Search for the cell housing the specified text and yield its (x, y) center coordinate. 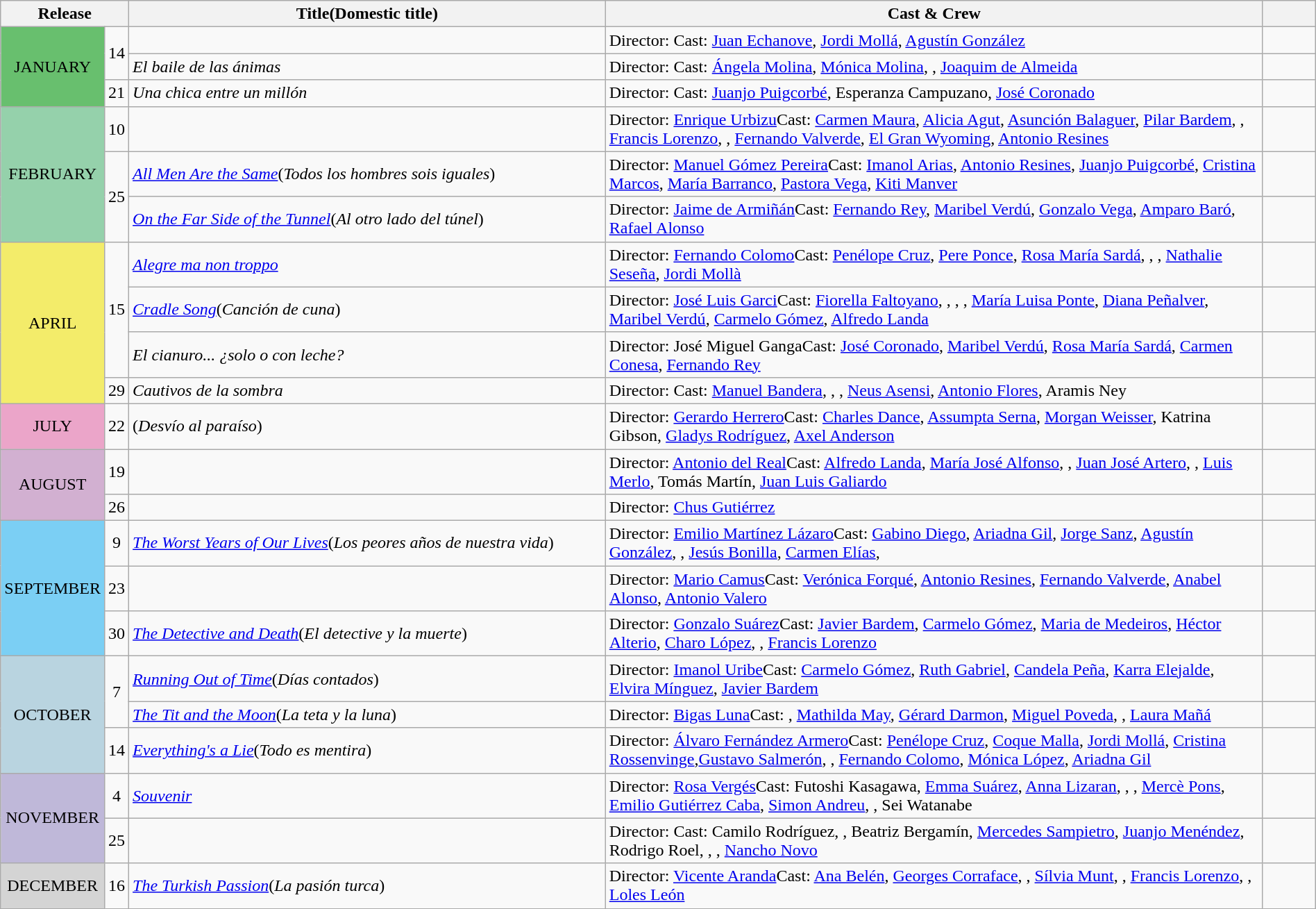
Director: Emilio Martínez LázaroCast: Gabino Diego, Ariadna Gil, Jorge Sanz, Agustín González, , Jesús Bonilla, Carmen Elías, (934, 543)
Alegre ma non troppo (368, 264)
Everything's a Lie(Todo es mentira) (368, 750)
Director: Vicente ArandaCast: Ana Belén, Georges Corraface, , Sílvia Munt, , Francis Lorenzo, , Loles León (934, 886)
Director: Antonio del RealCast: Alfredo Landa, María José Alfonso, , Juan José Artero, , Luis Merlo, Tomás Martín, Juan Luis Galiardo (934, 471)
The Detective and Death(El detective y la muerte) (368, 633)
Director: Mario CamusCast: Verónica Forqué, Antonio Resines, Fernando Valverde, Anabel Alonso, Antonio Valero (934, 589)
AUGUST (53, 485)
DECEMBER (53, 886)
Cast & Crew (934, 14)
21 (117, 93)
Director: José Luis GarciCast: Fiorella Faltoyano, , , , María Luisa Ponte, Diana Peñalver, Maribel Verdú, Carmelo Gómez, Alfredo Landa (934, 310)
29 (117, 390)
El baile de las ánimas (368, 67)
Director: Gerardo HerreroCast: Charles Dance, Assumpta Serna, Morgan Weisser, Katrina Gibson, Gladys Rodríguez, Axel Anderson (934, 426)
Souvenir (368, 796)
9 (117, 543)
Director: Manuel Gómez PereiraCast: Imanol Arias, Antonio Resines, Juanjo Puigcorbé, Cristina Marcos, María Barranco, Pastora Vega, Kiti Manver (934, 174)
30 (117, 633)
(Desvío al paraíso) (368, 426)
Director: Fernando ColomoCast: Penélope Cruz, Pere Ponce, Rosa María Sardá, , , Nathalie Seseña, Jordi Mollà (934, 264)
The Tit and the Moon(La teta y la luna) (368, 715)
Director: Imanol UribeCast: Carmelo Gómez, Ruth Gabriel, Candela Peña, Karra Elejalde, Elvira Mínguez, Javier Bardem (934, 679)
19 (117, 471)
Director: Chus Gutiérrez (934, 508)
22 (117, 426)
NOVEMBER (53, 818)
Director: Cast: Camilo Rodríguez, , Beatriz Bergamín, Mercedes Sampietro, Juanjo Menéndez, Rodrigo Roel, , , Nancho Novo (934, 840)
16 (117, 886)
OCTOBER (53, 715)
On the Far Side of the Tunnel(Al otro lado del túnel) (368, 219)
7 (117, 692)
JULY (53, 426)
The Turkish Passion(La pasión turca) (368, 886)
Director: José Miguel GangaCast: José Coronado, Maribel Verdú, Rosa María Sardá, Carmen Conesa, Fernando Rey (934, 354)
Cautivos de la sombra (368, 390)
Cradle Song(Canción de cuna) (368, 310)
10 (117, 129)
The Worst Years of Our Lives(Los peores años de nuestra vida) (368, 543)
Running Out of Time(Días contados) (368, 679)
26 (117, 508)
Director: Cast: Juanjo Puigcorbé, Esperanza Campuzano, José Coronado (934, 93)
APRIL (53, 322)
Director: Cast: Manuel Bandera, , , Neus Asensi, Antonio Flores, Aramis Ney (934, 390)
Director: Gonzalo SuárezCast: Javier Bardem, Carmelo Gómez, Maria de Medeiros, Héctor Alterio, Charo López, , Francis Lorenzo (934, 633)
Una chica entre un millón (368, 93)
Title(Domestic title) (368, 14)
Release (65, 14)
Director: Rosa VergésCast: Futoshi Kasagawa, Emma Suárez, Anna Lizaran, , , Mercè Pons, Emilio Gutiérrez Caba, Simon Andreu, , Sei Watanabe (934, 796)
JANUARY (53, 67)
All Men Are the Same(Todos los hombres sois iguales) (368, 174)
SEPTEMBER (53, 589)
Director: Jaime de ArmiñánCast: Fernando Rey, Maribel Verdú, Gonzalo Vega, Amparo Baró, Rafael Alonso (934, 219)
15 (117, 310)
Director: Bigas LunaCast: , Mathilda May, Gérard Darmon, Miguel Poveda, , Laura Mañá (934, 715)
El cianuro... ¿solo o con leche? (368, 354)
Director: Cast: Juan Echanove, Jordi Mollá, Agustín González (934, 40)
FEBRUARY (53, 174)
4 (117, 796)
23 (117, 589)
Director: Cast: Ángela Molina, Mónica Molina, , Joaquim de Almeida (934, 67)
